Detect which cell encompasses the target text, then output its (x, y) center coordinate. 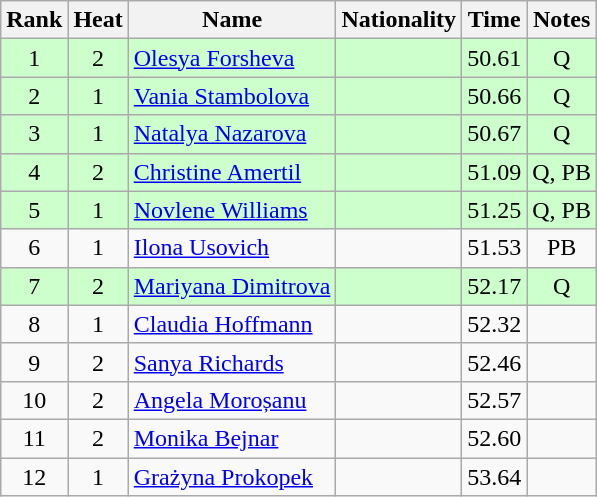
50.66 (494, 96)
Christine Amertil (232, 172)
52.46 (494, 362)
Novlene Williams (232, 210)
Time (494, 20)
Monika Bejnar (232, 438)
51.53 (494, 248)
50.67 (494, 134)
Natalya Nazarova (232, 134)
52.32 (494, 324)
Ilona Usovich (232, 248)
5 (34, 210)
6 (34, 248)
12 (34, 477)
Olesya Forsheva (232, 58)
Vania Stambolova (232, 96)
4 (34, 172)
52.57 (494, 400)
Claudia Hoffmann (232, 324)
Grażyna Prokopek (232, 477)
Sanya Richards (232, 362)
Heat (98, 20)
Angela Moroșanu (232, 400)
10 (34, 400)
50.61 (494, 58)
51.09 (494, 172)
Nationality (399, 20)
Notes (562, 20)
51.25 (494, 210)
3 (34, 134)
11 (34, 438)
52.17 (494, 286)
8 (34, 324)
PB (562, 248)
53.64 (494, 477)
7 (34, 286)
Mariyana Dimitrova (232, 286)
Name (232, 20)
9 (34, 362)
52.60 (494, 438)
Rank (34, 20)
